Search for the cell housing the specified text and yield its [x, y] center coordinate. 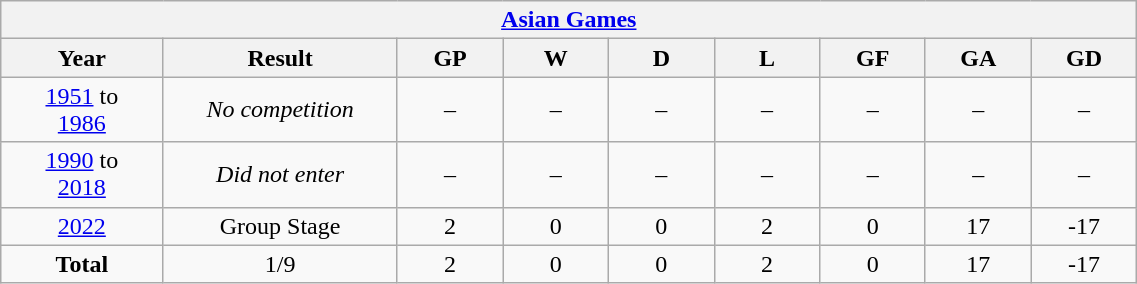
D [662, 58]
Year [82, 58]
Did not enter [280, 174]
W [556, 58]
Asian Games [569, 20]
1990 to 2018 [82, 174]
Total [82, 264]
GD [1084, 58]
Group Stage [280, 226]
L [767, 58]
Result [280, 58]
1951 to 1986 [82, 110]
2022 [82, 226]
1/9 [280, 264]
GA [978, 58]
GF [873, 58]
No competition [280, 110]
GP [450, 58]
